Detect which cell encompasses the target text, then output its [x, y] center coordinate. 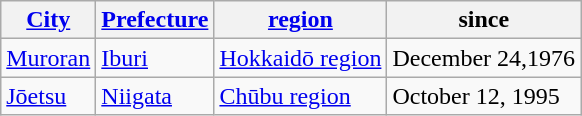
Niigata [155, 96]
Muroran [48, 58]
region [300, 20]
Hokkaidō region [300, 58]
December 24,1976 [484, 58]
Jōetsu [48, 96]
Iburi [155, 58]
Chūbu region [300, 96]
City [48, 20]
October 12, 1995 [484, 96]
Prefecture [155, 20]
since [484, 20]
